Capture the cell that displays the provided text and extract its (x, y) central coordinate. 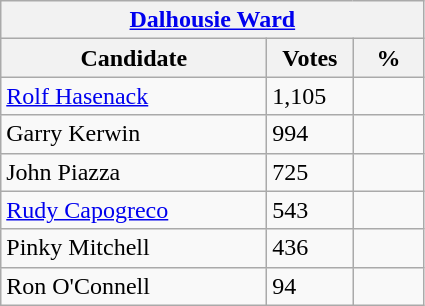
436 (310, 248)
Candidate (134, 58)
Rolf Hasenack (134, 96)
John Piazza (134, 172)
Garry Kerwin (134, 134)
Pinky Mitchell (134, 248)
994 (310, 134)
Votes (310, 58)
Dalhousie Ward (212, 20)
% (388, 58)
Rudy Capogreco (134, 210)
94 (310, 286)
725 (310, 172)
543 (310, 210)
Ron O'Connell (134, 286)
1,105 (310, 96)
